Extract the [X, Y] coordinate from the center of the cell holding the provided text.  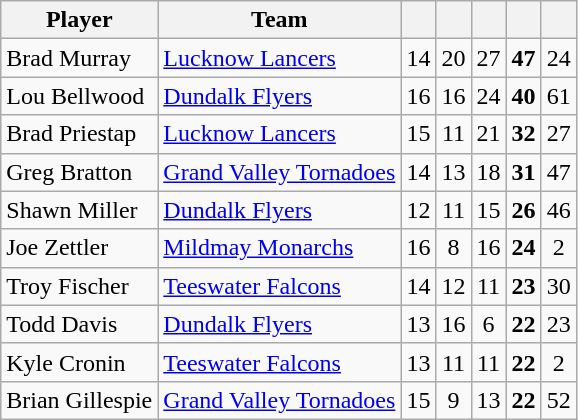
26 [524, 210]
Brad Murray [80, 58]
Troy Fischer [80, 286]
31 [524, 172]
Lou Bellwood [80, 96]
8 [454, 248]
52 [558, 400]
Mildmay Monarchs [280, 248]
Greg Bratton [80, 172]
30 [558, 286]
9 [454, 400]
46 [558, 210]
Team [280, 20]
Shawn Miller [80, 210]
6 [488, 324]
40 [524, 96]
Brian Gillespie [80, 400]
Player [80, 20]
21 [488, 134]
Todd Davis [80, 324]
20 [454, 58]
Brad Priestap [80, 134]
Joe Zettler [80, 248]
61 [558, 96]
32 [524, 134]
18 [488, 172]
Kyle Cronin [80, 362]
